Detect which cell encompasses the target text, then output its (X, Y) center coordinate. 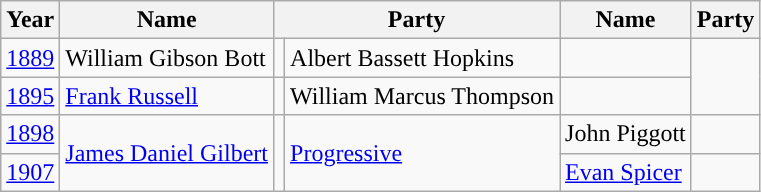
Year (30, 20)
Frank Russell (167, 96)
Evan Spicer (626, 172)
Progressive (422, 153)
Albert Bassett Hopkins (422, 58)
1889 (30, 58)
1898 (30, 134)
1907 (30, 172)
1895 (30, 96)
James Daniel Gilbert (167, 153)
William Marcus Thompson (422, 96)
John Piggott (626, 134)
William Gibson Bott (167, 58)
